Extract the [X, Y] coordinate from the center of the cell holding the provided text.  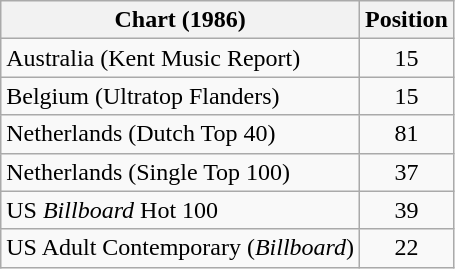
39 [407, 210]
Netherlands (Single Top 100) [180, 172]
Australia (Kent Music Report) [180, 58]
US Adult Contemporary (Billboard) [180, 248]
22 [407, 248]
US Billboard Hot 100 [180, 210]
37 [407, 172]
81 [407, 134]
Position [407, 20]
Belgium (Ultratop Flanders) [180, 96]
Netherlands (Dutch Top 40) [180, 134]
Chart (1986) [180, 20]
